Capture the cell that displays the provided text and extract its (X, Y) central coordinate. 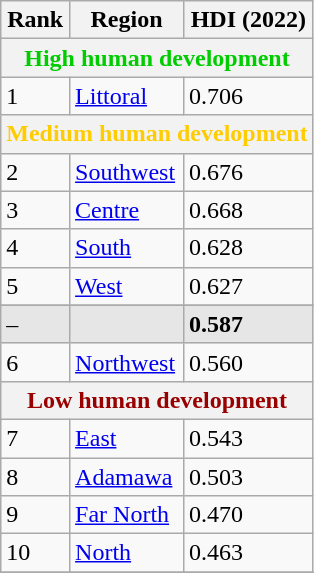
9 (36, 515)
High human development (157, 58)
0.543 (248, 438)
Littoral (127, 96)
5 (36, 286)
8 (36, 477)
Region (127, 20)
Adamawa (127, 477)
Southwest (127, 172)
Low human development (157, 400)
0.706 (248, 96)
0.587 (248, 324)
East (127, 438)
4 (36, 248)
0.676 (248, 172)
3 (36, 210)
0.668 (248, 210)
West (127, 286)
0.560 (248, 362)
Centre (127, 210)
1 (36, 96)
6 (36, 362)
10 (36, 553)
0.628 (248, 248)
7 (36, 438)
0.470 (248, 515)
Far North (127, 515)
0.503 (248, 477)
Medium human development (157, 134)
North (127, 553)
0.627 (248, 286)
– (36, 324)
Rank (36, 20)
2 (36, 172)
South (127, 248)
0.463 (248, 553)
Northwest (127, 362)
HDI (2022) (248, 20)
